Determine the (x, y) coordinate at the center of the cell enclosing the given text.  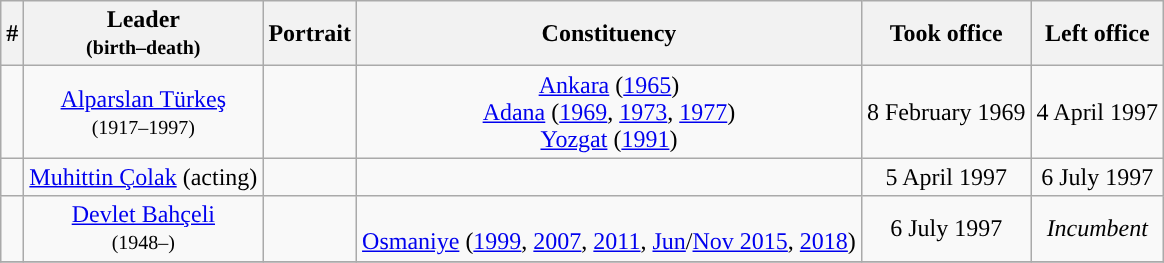
4 April 1997 (1097, 112)
Muhittin Çolak (acting) (144, 177)
Alparslan Türkeş(1917–1997) (144, 112)
Leader(birth–death) (144, 34)
Incumbent (1097, 228)
Ankara (1965)Adana (1969, 1973, 1977)Yozgat (1991) (610, 112)
8 February 1969 (946, 112)
Osmaniye (1999, 2007, 2011, Jun/Nov 2015, 2018) (610, 228)
Portrait (310, 34)
5 April 1997 (946, 177)
Left office (1097, 34)
# (12, 34)
Devlet Bahçeli(1948–) (144, 228)
Took office (946, 34)
Constituency (610, 34)
